Identify which cell holds the provided text, then report its (x, y) central coordinate. 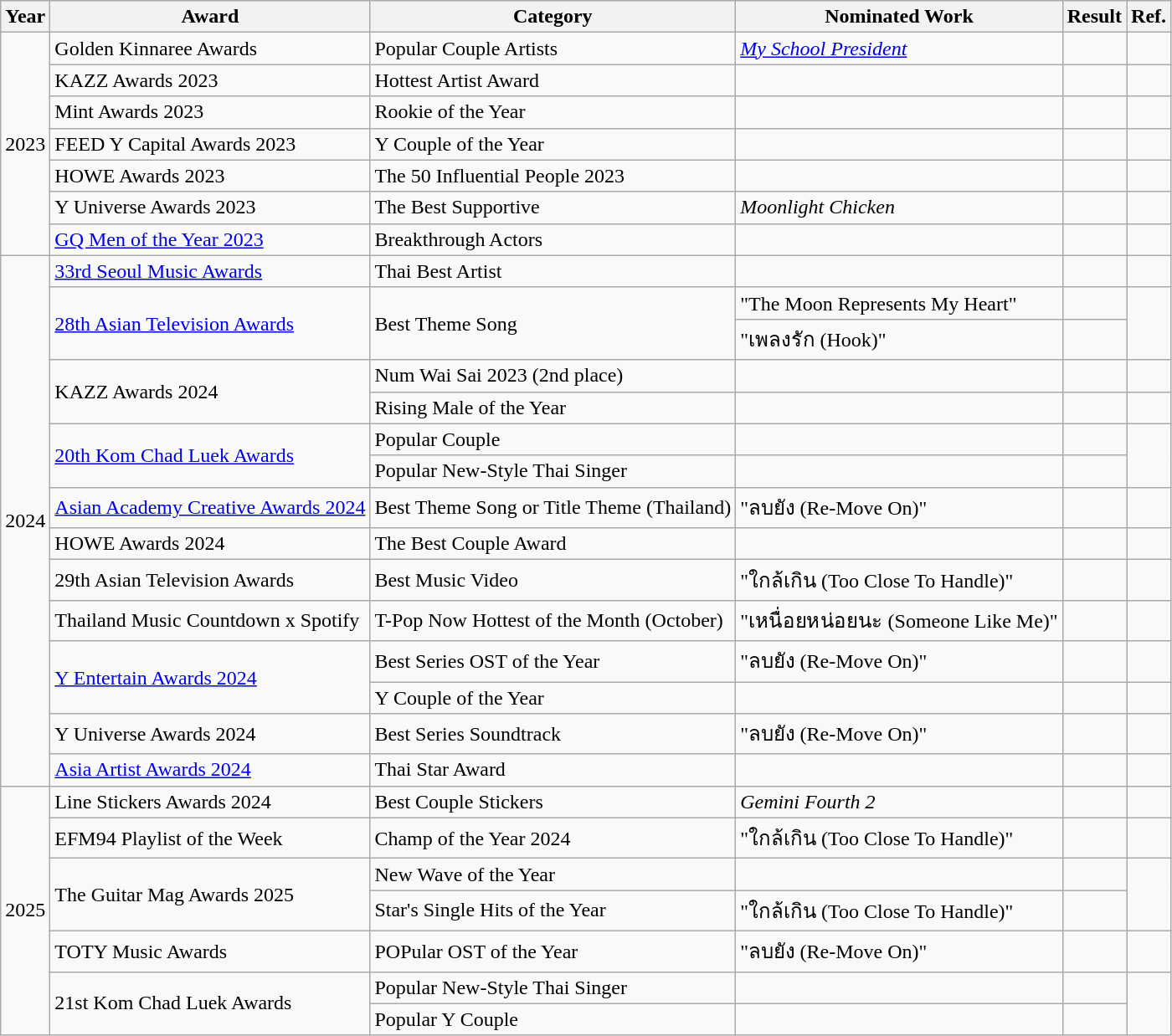
EFM94 Playlist of the Week (210, 839)
Year (25, 17)
Hottest Artist Award (553, 80)
Popular Couple Artists (553, 49)
Y Universe Awards 2024 (210, 735)
The Best Couple Award (553, 544)
2023 (25, 144)
Moonlight Chicken (899, 208)
21st Kom Chad Luek Awards (210, 1003)
Award (210, 17)
Gemini Fourth 2 (899, 802)
Best Series Soundtrack (553, 735)
Best Theme Song or Title Theme (Thailand) (553, 507)
Ref. (1149, 17)
Mint Awards 2023 (210, 112)
Champ of the Year 2024 (553, 839)
Popular Y Couple (553, 1019)
Line Stickers Awards 2024 (210, 802)
Popular Couple (553, 439)
Y Universe Awards 2023 (210, 208)
Rookie of the Year (553, 112)
KAZZ Awards 2023 (210, 80)
Star's Single Hits of the Year (553, 910)
"เหนื่อยหน่อยนะ (Someone Like Me)" (899, 621)
20th Kom Chad Luek Awards (210, 455)
Best Series OST of the Year (553, 661)
T-Pop Now Hottest of the Month (October) (553, 621)
Thai Best Artist (553, 271)
The 50 Influential People 2023 (553, 176)
Thailand Music Countdown x Spotify (210, 621)
Best Couple Stickers (553, 802)
New Wave of the Year (553, 874)
HOWE Awards 2023 (210, 176)
Thai Star Award (553, 770)
Category (553, 17)
Best Music Video (553, 581)
TOTY Music Awards (210, 951)
The Best Supportive (553, 208)
28th Asian Television Awards (210, 323)
2024 (25, 521)
Result (1094, 17)
HOWE Awards 2024 (210, 544)
29th Asian Television Awards (210, 581)
Asian Academy Creative Awards 2024 (210, 507)
GQ Men of the Year 2023 (210, 239)
Breakthrough Actors (553, 239)
"เพลงรัก (Hook)" (899, 340)
POPular OST of the Year (553, 951)
33rd Seoul Music Awards (210, 271)
Best Theme Song (553, 323)
Num Wai Sai 2023 (2nd place) (553, 376)
Nominated Work (899, 17)
Rising Male of the Year (553, 408)
Y Entertain Awards 2024 (210, 678)
"The Moon Represents My Heart" (899, 303)
My School President (899, 49)
KAZZ Awards 2024 (210, 392)
2025 (25, 910)
FEED Y Capital Awards 2023 (210, 144)
Golden Kinnaree Awards (210, 49)
Asia Artist Awards 2024 (210, 770)
The Guitar Mag Awards 2025 (210, 895)
